Detect which cell encompasses the target text, then output its (x, y) center coordinate. 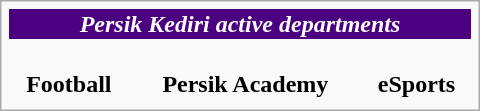
eSports (416, 70)
Football (68, 70)
Persik Kediri active departments (240, 24)
Persik Academy (245, 70)
